Return (X, Y) of the center of cell containing provided text 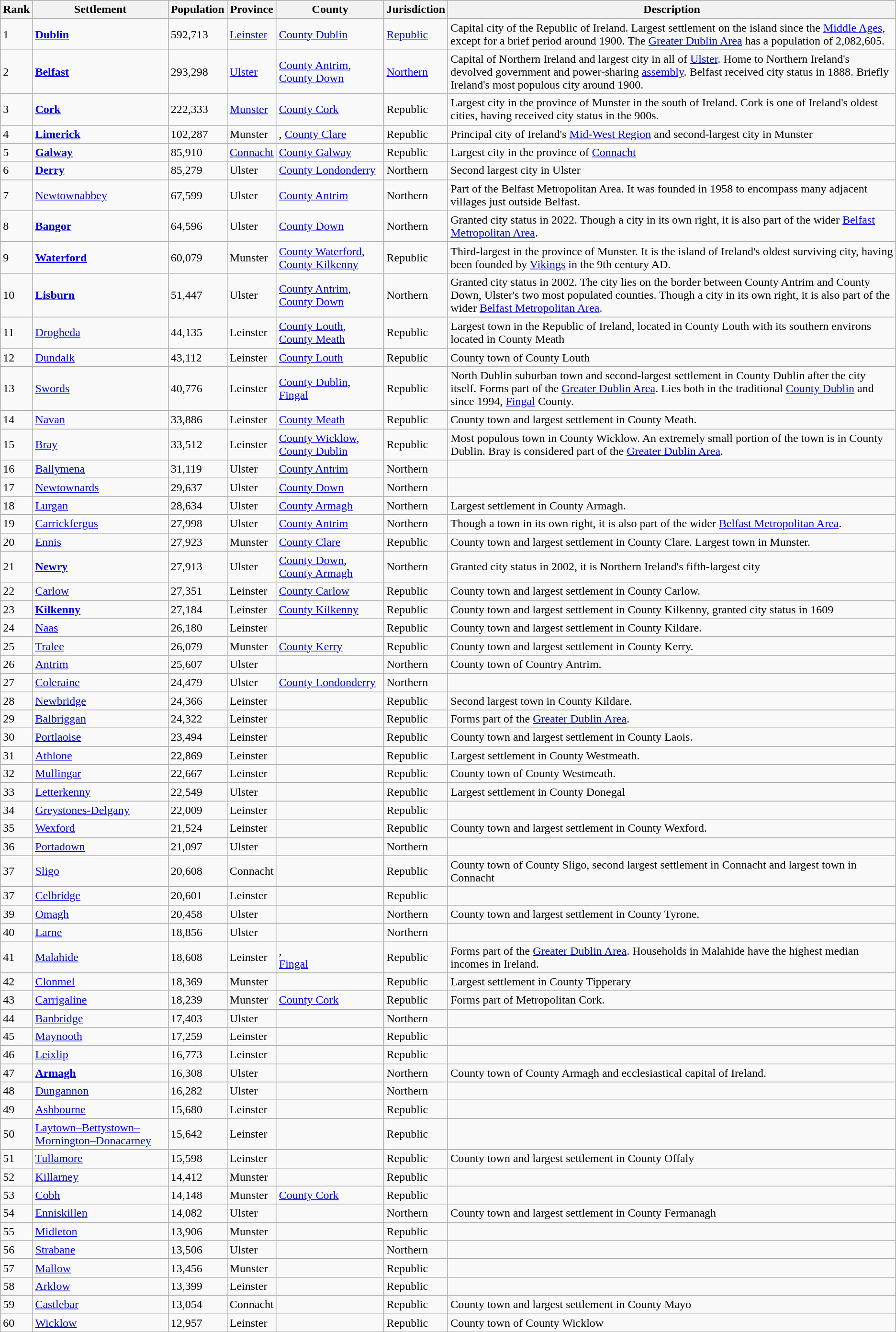
64,596 (197, 226)
Dungannon (101, 1091)
44 (16, 1018)
20,601 (197, 896)
Part of the Belfast Metropolitan Area. It was founded in 1958 to encompass many adjacent villages just outside Belfast. (672, 195)
222,333 (197, 109)
Armagh (101, 1073)
County Louth (330, 358)
County Armagh (330, 506)
County town of County Wicklow (672, 1323)
County town of County Armagh and ecclesiastical capital of Ireland. (672, 1073)
9 (16, 258)
53 (16, 1195)
18,856 (197, 932)
Maynooth (101, 1037)
Castlebar (101, 1304)
Arklow (101, 1286)
Naas (101, 628)
Drogheda (101, 332)
Province (252, 10)
Dundalk (101, 358)
27,923 (197, 542)
County town and largest settlement in County Carlow. (672, 591)
11 (16, 332)
Sligo (101, 871)
8 (16, 226)
Newbridge (101, 700)
County town of County Sligo, second largest settlement in Connacht and largest town in Connacht (672, 871)
County town and largest settlement in County Mayo (672, 1304)
Strabane (101, 1250)
85,279 (197, 170)
,Fingal (330, 957)
County Down, County Armagh (330, 567)
County town and largest settlement in County Kildare. (672, 628)
Mallow (101, 1268)
Forms part of the Greater Dublin Area. Households in Malahide have the highest median incomes in Ireland. (672, 957)
23,494 (197, 737)
County Louth, County Meath (330, 332)
Largest city in the province of Connacht (672, 152)
59 (16, 1304)
29,637 (197, 487)
27,998 (197, 524)
County town and largest settlement in County Wexford. (672, 828)
22,009 (197, 810)
Description (672, 10)
Coleraine (101, 682)
County town and largest settlement in County Offaly (672, 1159)
14,412 (197, 1177)
County town and largest settlement in County Fermanagh (672, 1213)
County Galway (330, 152)
39 (16, 914)
Navan (101, 420)
41 (16, 957)
Newtownabbey (101, 195)
Largest town in the Republic of Ireland, located in County Louth with its southern environs located in County Meath (672, 332)
Swords (101, 389)
24 (16, 628)
18,369 (197, 982)
16,282 (197, 1091)
22,549 (197, 792)
Celbridge (101, 896)
Athlone (101, 756)
23 (16, 610)
Omagh (101, 914)
20 (16, 542)
Jurisdiction (416, 10)
57 (16, 1268)
21,524 (197, 828)
Enniskillen (101, 1213)
County Carlow (330, 591)
26 (16, 664)
50 (16, 1134)
27,913 (197, 567)
Clonmel (101, 982)
22,869 (197, 756)
293,298 (197, 72)
Forms part of Metropolitan Cork. (672, 1000)
31,119 (197, 469)
36 (16, 847)
34 (16, 810)
21,097 (197, 847)
10 (16, 295)
Ennis (101, 542)
54 (16, 1213)
Granted city status in 2002, it is Northern Ireland's fifth-largest city (672, 567)
16 (16, 469)
43 (16, 1000)
Leixlip (101, 1055)
40,776 (197, 389)
35 (16, 828)
Killarney (101, 1177)
Granted city status in 2022. Though a city in its own right, it is also part of the wider Belfast Metropolitan Area. (672, 226)
15,598 (197, 1159)
18 (16, 506)
16,308 (197, 1073)
16,773 (197, 1055)
58 (16, 1286)
County town of County Louth (672, 358)
43,112 (197, 358)
Bray (101, 444)
County Wicklow, County Dublin (330, 444)
67,599 (197, 195)
Wicklow (101, 1323)
27 (16, 682)
60 (16, 1323)
County town of County Westmeath. (672, 774)
Cork (101, 109)
County town and largest settlement in County Kerry. (672, 646)
18,608 (197, 957)
20,608 (197, 871)
Most populous town in County Wicklow. An extremely small portion of the town is in County Dublin. Bray is considered part of the Greater Dublin Area. (672, 444)
6 (16, 170)
Carlow (101, 591)
24,366 (197, 700)
, County Clare (330, 134)
40 (16, 932)
Banbridge (101, 1018)
24,322 (197, 719)
13 (16, 389)
Largest settlement in County Tipperary (672, 982)
County town of Country Antrim. (672, 664)
Midleton (101, 1231)
14,148 (197, 1195)
48 (16, 1091)
2 (16, 72)
Laytown–Bettystown–Mornington–Donacarney (101, 1134)
Carrickfergus (101, 524)
29 (16, 719)
County (330, 10)
30 (16, 737)
28 (16, 700)
44,135 (197, 332)
Greystones-Delgany (101, 810)
55 (16, 1231)
Portlaoise (101, 737)
County town and largest settlement in County Laois. (672, 737)
13,054 (197, 1304)
Settlement (101, 10)
4 (16, 134)
Balbriggan (101, 719)
County town and largest settlement in County Tyrone. (672, 914)
Though a town in its own right, it is also part of the wider Belfast Metropolitan Area. (672, 524)
Malahide (101, 957)
12,957 (197, 1323)
15,680 (197, 1109)
25 (16, 646)
County town and largest settlement in County Kilkenny, granted city status in 1609 (672, 610)
60,079 (197, 258)
5 (16, 152)
19 (16, 524)
Largest settlement in County Donegal (672, 792)
24,479 (197, 682)
28,634 (197, 506)
45 (16, 1037)
26,180 (197, 628)
Cobh (101, 1195)
Carrigaline (101, 1000)
County Meath (330, 420)
7 (16, 195)
31 (16, 756)
17,259 (197, 1037)
13,506 (197, 1250)
Third-largest in the province of Munster. It is the island of Ireland's oldest surviving city, having been founded by Vikings in the 9th century AD. (672, 258)
13,399 (197, 1286)
Lurgan (101, 506)
Principal city of Ireland's Mid-West Region and second-largest city in Munster (672, 134)
Limerick (101, 134)
27,184 (197, 610)
Wexford (101, 828)
Second largest city in Ulster (672, 170)
51 (16, 1159)
Galway (101, 152)
Antrim (101, 664)
Portadown (101, 847)
22,667 (197, 774)
Ashbourne (101, 1109)
17 (16, 487)
Rank (16, 10)
Belfast (101, 72)
14,082 (197, 1213)
County town and largest settlement in County Meath. (672, 420)
Largest settlement in County Westmeath. (672, 756)
Bangor (101, 226)
20,458 (197, 914)
592,713 (197, 34)
Tullamore (101, 1159)
15 (16, 444)
47 (16, 1073)
Second largest town in County Kildare. (672, 700)
County Waterford, County Kilkenny (330, 258)
42 (16, 982)
Kilkenny (101, 610)
33,886 (197, 420)
Ballymena (101, 469)
14 (16, 420)
22 (16, 591)
26,079 (197, 646)
33 (16, 792)
17,403 (197, 1018)
12 (16, 358)
Largest city in the province of Munster in the south of Ireland. Cork is one of Ireland's oldest cities, having received city status in the 900s. (672, 109)
85,910 (197, 152)
Lisburn (101, 295)
46 (16, 1055)
32 (16, 774)
Derry (101, 170)
County Kerry (330, 646)
3 (16, 109)
County Clare (330, 542)
56 (16, 1250)
13,906 (197, 1231)
Newry (101, 567)
Tralee (101, 646)
Population (197, 10)
County Dublin (330, 34)
1 (16, 34)
Waterford (101, 258)
51,447 (197, 295)
33,512 (197, 444)
21 (16, 567)
49 (16, 1109)
102,287 (197, 134)
Letterkenny (101, 792)
15,642 (197, 1134)
County town and largest settlement in County Clare. Largest town in Munster. (672, 542)
Mullingar (101, 774)
Larne (101, 932)
Forms part of the Greater Dublin Area. (672, 719)
Largest settlement in County Armagh. (672, 506)
13,456 (197, 1268)
25,607 (197, 664)
County Dublin,Fingal (330, 389)
18,239 (197, 1000)
52 (16, 1177)
27,351 (197, 591)
County Kilkenny (330, 610)
Dublin (101, 34)
Newtownards (101, 487)
